Locate the cell with the specified text and output its [X, Y] center coordinate. 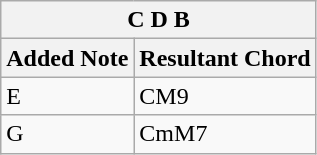
E [68, 96]
Added Note [68, 58]
Resultant Chord [225, 58]
CmM7 [225, 134]
C D B [158, 20]
G [68, 134]
CM9 [225, 96]
